Scan for the cell matching the given text and deliver its (x, y) coordinate at center. 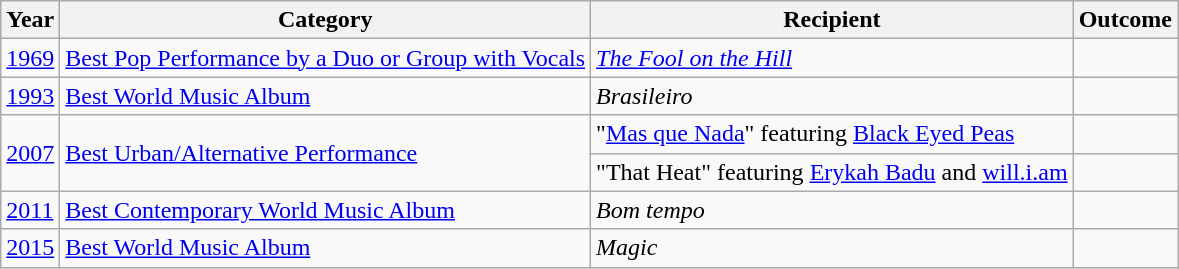
Bom tempo (832, 210)
Best Contemporary World Music Album (326, 210)
The Fool on the Hill (832, 58)
Outcome (1125, 20)
Best Urban/Alternative Performance (326, 153)
1969 (30, 58)
1993 (30, 96)
2015 (30, 248)
2011 (30, 210)
"Mas que Nada" featuring Black Eyed Peas (832, 134)
Year (30, 20)
Brasileiro (832, 96)
2007 (30, 153)
Recipient (832, 20)
"That Heat" featuring Erykah Badu and will.i.am (832, 172)
Magic (832, 248)
Category (326, 20)
Best Pop Performance by a Duo or Group with Vocals (326, 58)
